Return the [X, Y] coordinate for the center point of the cell that contains the specified text.  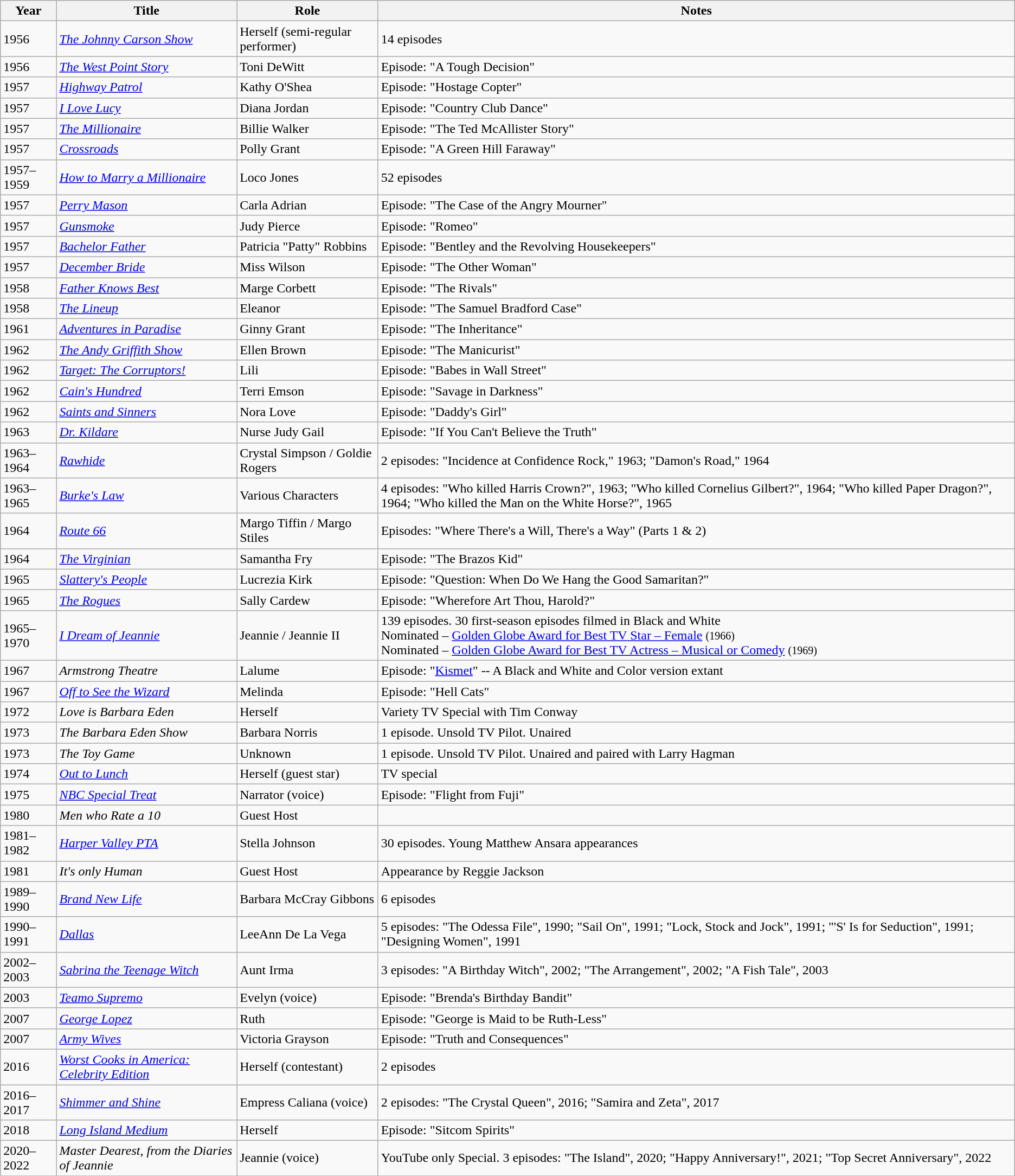
Episode: "The Brazos Kid" [696, 559]
1981–1982 [28, 843]
Role [308, 11]
Herself (semi-regular performer) [308, 39]
Ruth [308, 1018]
Crossroads [146, 149]
Patricia "Patty" Robbins [308, 246]
Nurse Judy Gail [308, 432]
2002–2003 [28, 970]
The Barbara Eden Show [146, 733]
Episode: "George is Maid to be Ruth-Less" [696, 1018]
Burke's Law [146, 496]
The Millionaire [146, 129]
1975 [28, 795]
Loco Jones [308, 177]
Polly Grant [308, 149]
1 episode. Unsold TV Pilot. Unaired [696, 733]
Episode: "The Samuel Bradford Case" [696, 309]
Army Wives [146, 1039]
Nora Love [308, 412]
Herself (contestant) [308, 1066]
2 episodes: "Incidence at Confidence Rock," 1963; "Damon's Road," 1964 [696, 460]
Episode: "Savage in Darkness" [696, 391]
Episode: "Country Club Dance" [696, 108]
Lalume [308, 670]
3 episodes: "A Birthday Witch", 2002; "The Arrangement", 2002; "A Fish Tale", 2003 [696, 970]
Miss Wilson [308, 267]
Out to Lunch [146, 774]
Episode: "If You Can't Believe the Truth" [696, 432]
The Toy Game [146, 753]
Perry Mason [146, 205]
Appearance by Reggie Jackson [696, 871]
Judy Pierce [308, 226]
Billie Walker [308, 129]
Episode: "A Tough Decision" [696, 67]
Episode: "Question: When Do We Hang the Good Samaritan?" [696, 579]
Jeannie / Jeannie II [308, 635]
Gunsmoke [146, 226]
Episode: "Truth and Consequences" [696, 1039]
TV special [696, 774]
Unknown [308, 753]
LeeAnn De La Vega [308, 934]
1990–1991 [28, 934]
Cain's Hundred [146, 391]
Episode: "The Other Woman" [696, 267]
Barbara McCray Gibbons [308, 899]
Stella Johnson [308, 843]
Lucrezia Kirk [308, 579]
Episode: "Brenda's Birthday Bandit" [696, 998]
George Lopez [146, 1018]
Title [146, 11]
1963–1964 [28, 460]
How to Marry a Millionaire [146, 177]
2 episodes [696, 1066]
1963–1965 [28, 496]
YouTube only Special. 3 episodes: "The Island", 2020; "Happy Anniversary!", 2021; "Top Secret Anniversary", 2022 [696, 1159]
Empress Caliana (voice) [308, 1102]
Aunt Irma [308, 970]
Episode: "Hostage Copter" [696, 87]
2016 [28, 1066]
Love is Barbara Eden [146, 712]
Sally Cardew [308, 600]
1974 [28, 774]
1963 [28, 432]
Adventures in Paradise [146, 329]
30 episodes. Young Matthew Ansara appearances [696, 843]
Notes [696, 11]
2 episodes: "The Crystal Queen", 2016; "Samira and Zeta", 2017 [696, 1102]
Target: The Corruptors! [146, 370]
Dr. Kildare [146, 432]
Crystal Simpson / Goldie Rogers [308, 460]
Shimmer and Shine [146, 1102]
1965–1970 [28, 635]
Brand New Life [146, 899]
Episode: "The Ted McAllister Story" [696, 129]
Episode: "The Case of the Angry Mourner" [696, 205]
14 episodes [696, 39]
Jeannie (voice) [308, 1159]
I Dream of Jeannie [146, 635]
Narrator (voice) [308, 795]
Highway Patrol [146, 87]
Diana Jordan [308, 108]
Episode: "Babes in Wall Street" [696, 370]
1980 [28, 815]
Master Dearest, from the Diaries of Jeannie [146, 1159]
Rawhide [146, 460]
2020–2022 [28, 1159]
1989–1990 [28, 899]
Kathy O'Shea [308, 87]
1981 [28, 871]
Episode: "Romeo" [696, 226]
The Lineup [146, 309]
Bachelor Father [146, 246]
Armstrong Theatre [146, 670]
Episodes: "Where There's a Will, There's a Way" (Parts 1 & 2) [696, 531]
I Love Lucy [146, 108]
Barbara Norris [308, 733]
1 episode. Unsold TV Pilot. Unaired and paired with Larry Hagman [696, 753]
The Rogues [146, 600]
Episode: "A Green Hill Faraway" [696, 149]
Toni DeWitt [308, 67]
Father Knows Best [146, 288]
Samantha Fry [308, 559]
1957–1959 [28, 177]
Year [28, 11]
Slattery's People [146, 579]
Saints and Sinners [146, 412]
Episode: "Sitcom Spirits" [696, 1130]
It's only Human [146, 871]
Evelyn (voice) [308, 998]
The Virginian [146, 559]
Dallas [146, 934]
Ellen Brown [308, 350]
NBC Special Treat [146, 795]
Herself (guest star) [308, 774]
Long Island Medium [146, 1130]
The Andy Griffith Show [146, 350]
Episode: "The Rivals" [696, 288]
Episode: "The Manicurist" [696, 350]
Margo Tiffin / Margo Stiles [308, 531]
2003 [28, 998]
Melinda [308, 692]
6 episodes [696, 899]
Episode: "The Inheritance" [696, 329]
December Bride [146, 267]
Episode: "Daddy's Girl" [696, 412]
Various Characters [308, 496]
Harper Valley PTA [146, 843]
Carla Adrian [308, 205]
The West Point Story [146, 67]
Terri Emson [308, 391]
Lili [308, 370]
Off to See the Wizard [146, 692]
Marge Corbett [308, 288]
Episode: "Wherefore Art Thou, Harold?" [696, 600]
1961 [28, 329]
Eleanor [308, 309]
52 episodes [696, 177]
Episode: "Hell Cats" [696, 692]
Victoria Grayson [308, 1039]
Episode: "Bentley and the Revolving Housekeepers" [696, 246]
Sabrina the Teenage Witch [146, 970]
Worst Cooks in America: Celebrity Edition [146, 1066]
5 episodes: "The Odessa File", 1990; "Sail On", 1991; "Lock, Stock and Jock", 1991; "'S' Is for Seduction", 1991; "Designing Women", 1991 [696, 934]
2016–2017 [28, 1102]
Ginny Grant [308, 329]
2018 [28, 1130]
Men who Rate a 10 [146, 815]
Episode: "Kismet" -- A Black and White and Color version extant [696, 670]
1972 [28, 712]
Route 66 [146, 531]
Episode: "Flight from Fuji" [696, 795]
Variety TV Special with Tim Conway [696, 712]
Teamo Supremo [146, 998]
The Johnny Carson Show [146, 39]
